Provide the [x, y] coordinate of the cell's center where the given text is located.  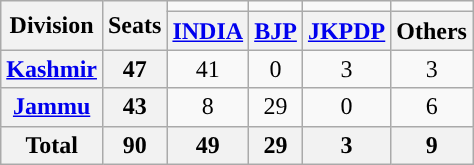
41 [208, 69]
Seats [134, 26]
43 [134, 107]
Jammu [52, 107]
JKPDP [346, 31]
8 [208, 107]
Kashmir [52, 69]
90 [134, 145]
47 [134, 69]
6 [432, 107]
49 [208, 145]
INDIA [208, 31]
Total [52, 145]
Others [432, 31]
Division [52, 26]
9 [432, 145]
BJP [276, 31]
